Return the (X, Y) coordinate for the center point of the cell that contains the specified text.  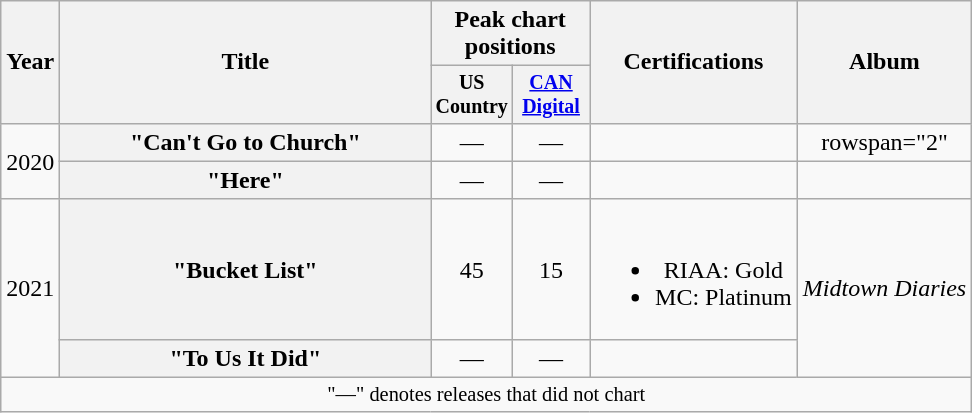
2021 (30, 288)
US Country (472, 94)
rowspan="2" (884, 142)
Album (884, 62)
"—" denotes releases that did not chart (486, 395)
Midtown Diaries (884, 288)
2020 (30, 161)
"Here" (246, 180)
Peak chart positions (510, 34)
"To Us It Did" (246, 358)
15 (552, 269)
CANDigital (552, 94)
"Bucket List" (246, 269)
"Can't Go to Church" (246, 142)
RIAA: GoldMC: Platinum (694, 269)
Title (246, 62)
45 (472, 269)
Certifications (694, 62)
Year (30, 62)
